Capture the cell that displays the provided text and extract its [X, Y] central coordinate. 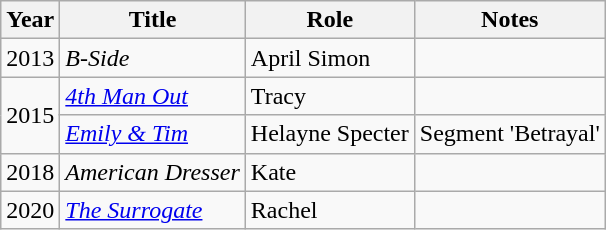
Notes [510, 20]
2020 [30, 210]
Kate [330, 172]
The Surrogate [152, 210]
Role [330, 20]
Title [152, 20]
Emily & Tim [152, 134]
Rachel [330, 210]
April Simon [330, 58]
Year [30, 20]
Segment 'Betrayal' [510, 134]
2013 [30, 58]
American Dresser [152, 172]
Tracy [330, 96]
Helayne Specter [330, 134]
2015 [30, 115]
2018 [30, 172]
B-Side [152, 58]
4th Man Out [152, 96]
